Extract the (X, Y) coordinate from the center of the cell holding the provided text.  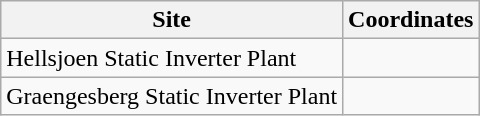
Coordinates (411, 20)
Hellsjoen Static Inverter Plant (172, 58)
Site (172, 20)
Graengesberg Static Inverter Plant (172, 96)
